Return [X, Y] of the center of cell containing provided text 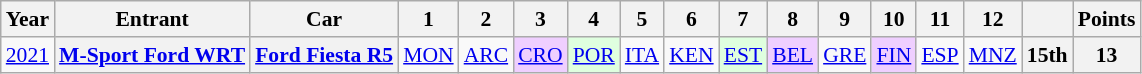
Points [1107, 19]
7 [744, 19]
2021 [28, 55]
1 [428, 19]
CRO [540, 55]
5 [642, 19]
M-Sport Ford WRT [152, 55]
ITA [642, 55]
GRE [844, 55]
2 [486, 19]
POR [594, 55]
13 [1107, 55]
11 [940, 19]
Car [324, 19]
MON [428, 55]
Year [28, 19]
6 [691, 19]
3 [540, 19]
ARC [486, 55]
FIN [894, 55]
KEN [691, 55]
Ford Fiesta R5 [324, 55]
EST [744, 55]
8 [792, 19]
10 [894, 19]
Entrant [152, 19]
4 [594, 19]
BEL [792, 55]
15th [1048, 55]
MNZ [993, 55]
12 [993, 19]
9 [844, 19]
ESP [940, 55]
